Return [x, y] of the center of cell containing provided text 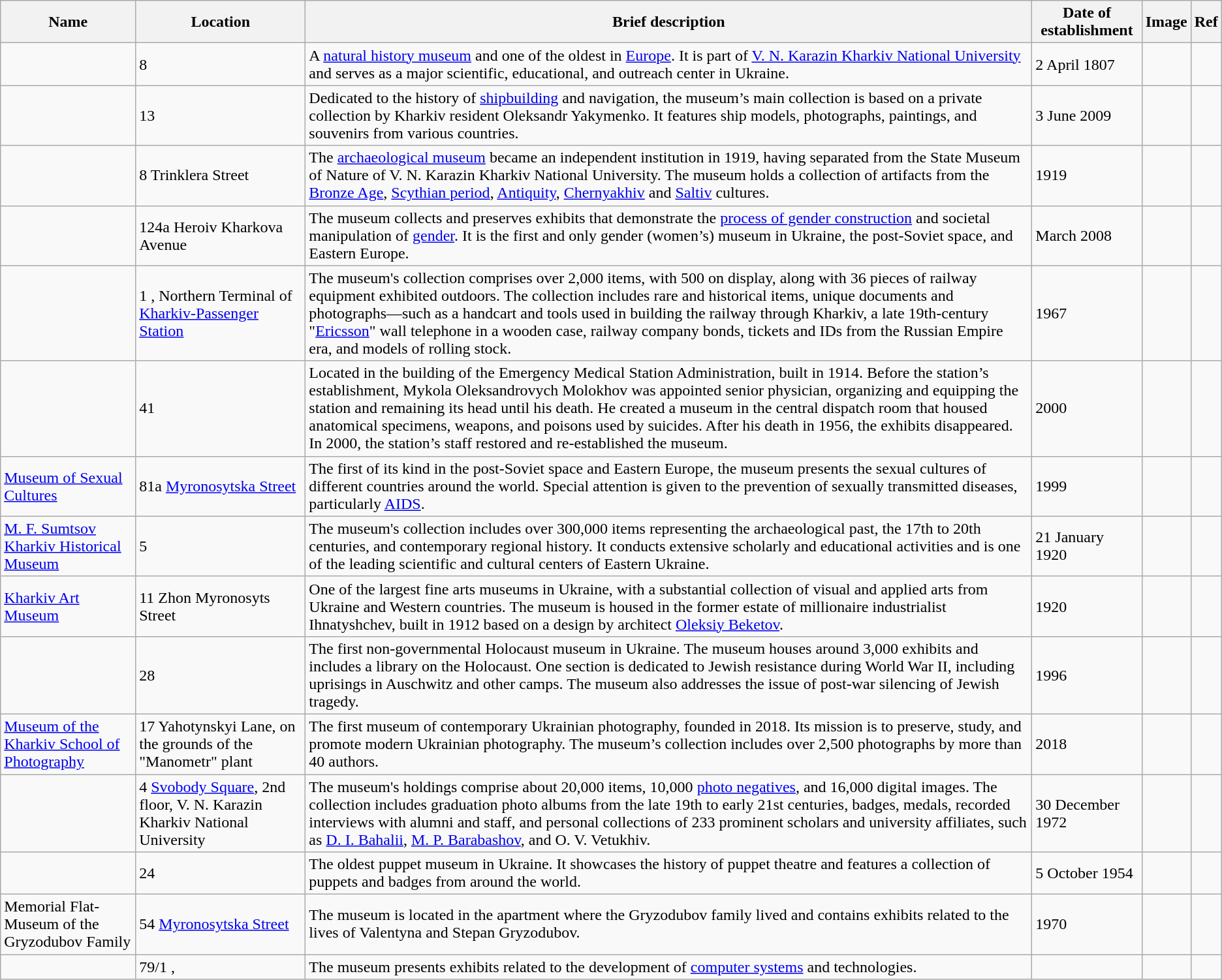
March 2008 [1087, 236]
30 December 1972 [1087, 813]
2 April 1807 [1087, 64]
2000 [1087, 408]
Museum of the Kharkiv School of Photography [68, 744]
Kharkiv Art Museum [68, 606]
1919 [1087, 176]
124a Heroiv Kharkova Avenue [221, 236]
Memorial Flat-Museum of the Gryzodubov Family [68, 925]
3 June 2009 [1087, 115]
41 [221, 408]
24 [221, 873]
Museum of Sexual Cultures [68, 486]
4 Svobody Square, 2nd floor, V. N. Karazin Kharkiv National University [221, 813]
8 [221, 64]
The museum presents exhibits related to the development of computer systems and technologies. [668, 967]
Date of establishment [1087, 22]
79/1 , [221, 967]
M. F. Sumtsov Kharkiv Historical Museum [68, 546]
17 Yahotynskyi Lane, on the grounds of the "Manometr" plant [221, 744]
1999 [1087, 486]
2018 [1087, 744]
13 [221, 115]
1920 [1087, 606]
Image [1166, 22]
81a Myronosytska Street [221, 486]
11 Zhon Myronosyts Street [221, 606]
1 , Northern Terminal of Kharkiv-Passenger Station [221, 313]
1996 [1087, 675]
Location [221, 22]
28 [221, 675]
8 Trinklera Street [221, 176]
1970 [1087, 925]
5 [221, 546]
1967 [1087, 313]
Brief description [668, 22]
5 October 1954 [1087, 873]
Name [68, 22]
Ref [1206, 22]
21 January 1920 [1087, 546]
54 Myronosytska Street [221, 925]
